Detect which cell encompasses the target text, then output its (X, Y) center coordinate. 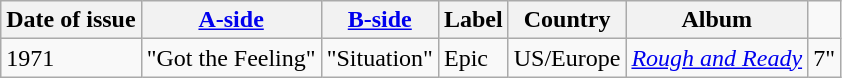
Date of issue (71, 20)
Epic (473, 58)
US/Europe (567, 58)
Country (567, 20)
B-side (380, 20)
Album (717, 20)
Rough and Ready (717, 58)
A-side (231, 20)
7" (824, 58)
"Situation" (380, 58)
Label (473, 20)
1971 (71, 58)
"Got the Feeling" (231, 58)
